Find where the given text appears and provide that cell's center as [X, Y] coordinate. 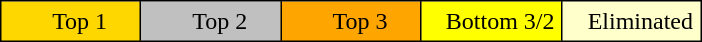
Bottom 3/2 [491, 21]
Eliminated [631, 21]
Top 3 [351, 21]
Top 1 [71, 21]
Top 2 [211, 21]
